Pinpoint the cell where the given text exists, returning its (X, Y) midpoint coordinate. 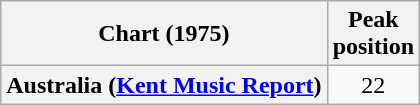
22 (373, 85)
Chart (1975) (164, 34)
Australia (Kent Music Report) (164, 85)
Peakposition (373, 34)
